From the cell containing the given text, extract its center point as [X, Y] coordinate. 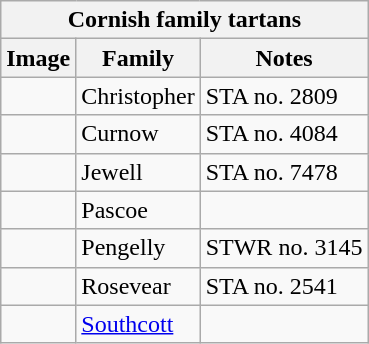
Cornish family tartans [184, 20]
Family [138, 58]
Christopher [138, 96]
Southcott [138, 324]
Pengelly [138, 248]
STA no. 2809 [284, 96]
Notes [284, 58]
STA no. 4084 [284, 134]
STWR no. 3145 [284, 248]
Jewell [138, 172]
Image [38, 58]
Rosevear [138, 286]
STA no. 7478 [284, 172]
STA no. 2541 [284, 286]
Pascoe [138, 210]
Curnow [138, 134]
